Pinpoint the cell where the given text exists, returning its [X, Y] midpoint coordinate. 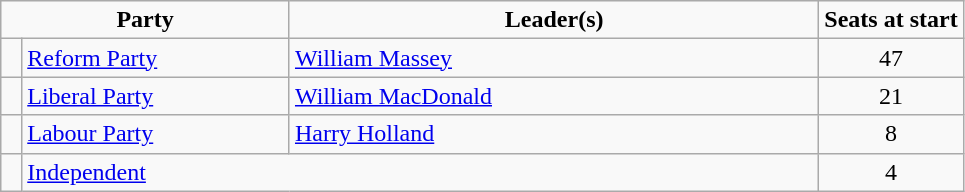
47 [891, 58]
Seats at start [891, 20]
William Massey [554, 58]
8 [891, 134]
Leader(s) [554, 20]
21 [891, 96]
Party [146, 20]
Reform Party [156, 58]
Independent [420, 172]
4 [891, 172]
Harry Holland [554, 134]
Liberal Party [156, 96]
Labour Party [156, 134]
William MacDonald [554, 96]
